Capture the cell that displays the provided text and extract its [x, y] central coordinate. 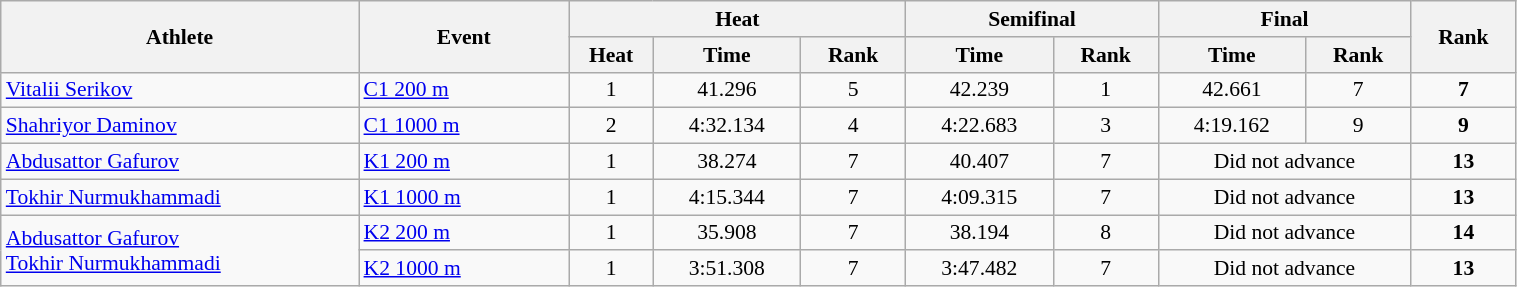
38.194 [980, 233]
42.661 [1232, 90]
4:19.162 [1232, 126]
40.407 [980, 162]
Abdusattor GafurovTokhir Nurmukhammadi [180, 250]
Final [1284, 19]
4:32.134 [726, 126]
C1 200 m [464, 90]
K1 200 m [464, 162]
41.296 [726, 90]
4:15.344 [726, 197]
4:22.683 [980, 126]
8 [1106, 233]
Shahriyor Daminov [180, 126]
4 [852, 126]
3:51.308 [726, 269]
35.908 [726, 233]
K1 1000 m [464, 197]
Vitalii Serikov [180, 90]
K2 1000 m [464, 269]
5 [852, 90]
Athlete [180, 36]
38.274 [726, 162]
Abdusattor Gafurov [180, 162]
Tokhir Nurmukhammadi [180, 197]
Event [464, 36]
14 [1464, 233]
4:09.315 [980, 197]
K2 200 m [464, 233]
3:47.482 [980, 269]
42.239 [980, 90]
Semifinal [1032, 19]
2 [611, 126]
C1 1000 m [464, 126]
3 [1106, 126]
